Scan for the cell matching the given text and deliver its (X, Y) coordinate at center. 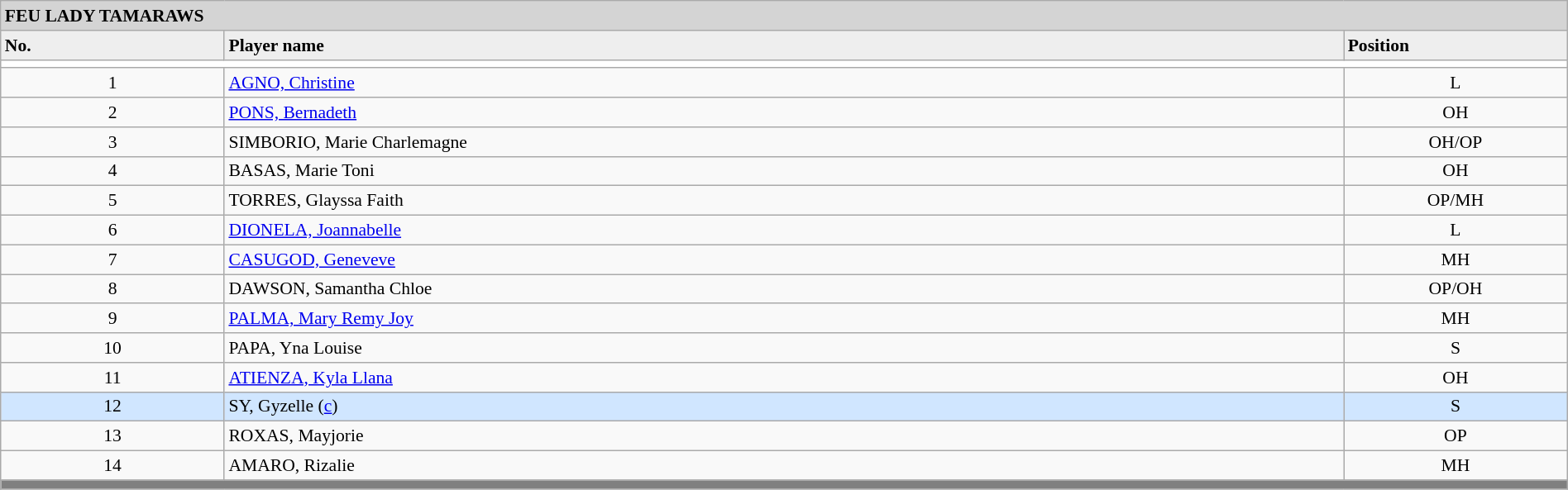
No. (112, 45)
8 (112, 289)
ATIENZA, Kyla Llana (784, 378)
TORRES, Glayssa Faith (784, 201)
BASAS, Marie Toni (784, 171)
FEU LADY TAMARAWS (784, 16)
14 (112, 466)
6 (112, 231)
AGNO, Christine (784, 83)
3 (112, 142)
10 (112, 348)
2 (112, 112)
SY, Gyzelle (c) (784, 407)
PAPA, Yna Louise (784, 348)
AMARO, Rizalie (784, 466)
OP/MH (1456, 201)
7 (112, 259)
PALMA, Mary Remy Joy (784, 319)
12 (112, 407)
OP/OH (1456, 289)
4 (112, 171)
DIONELA, Joannabelle (784, 231)
5 (112, 201)
Player name (784, 45)
13 (112, 436)
SIMBORIO, Marie Charlemagne (784, 142)
1 (112, 83)
DAWSON, Samantha Chloe (784, 289)
CASUGOD, Geneveve (784, 259)
11 (112, 378)
9 (112, 319)
PONS, Bernadeth (784, 112)
Position (1456, 45)
OH/OP (1456, 142)
OP (1456, 436)
ROXAS, Mayjorie (784, 436)
